Locate the cell with the specified text and output its (x, y) center coordinate. 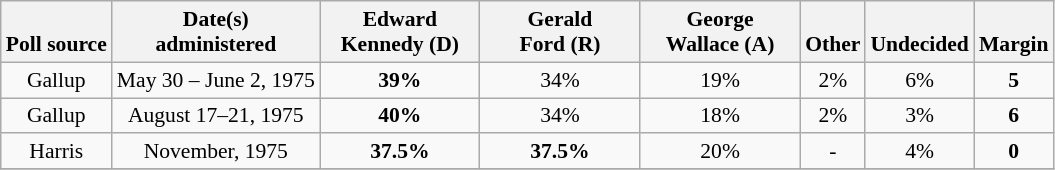
6% (919, 80)
EdwardKennedy (D) (400, 32)
Poll source (56, 32)
May 30 – June 2, 1975 (216, 80)
0 (1014, 152)
18% (720, 116)
19% (720, 80)
GeorgeWallace (A) (720, 32)
August 17–21, 1975 (216, 116)
3% (919, 116)
20% (720, 152)
November, 1975 (216, 152)
GeraldFord (R) (560, 32)
6 (1014, 116)
Other (832, 32)
Harris (56, 152)
Undecided (919, 32)
5 (1014, 80)
Margin (1014, 32)
- (832, 152)
4% (919, 152)
40% (400, 116)
39% (400, 80)
Date(s)administered (216, 32)
